Detect which cell encompasses the target text, then output its (x, y) center coordinate. 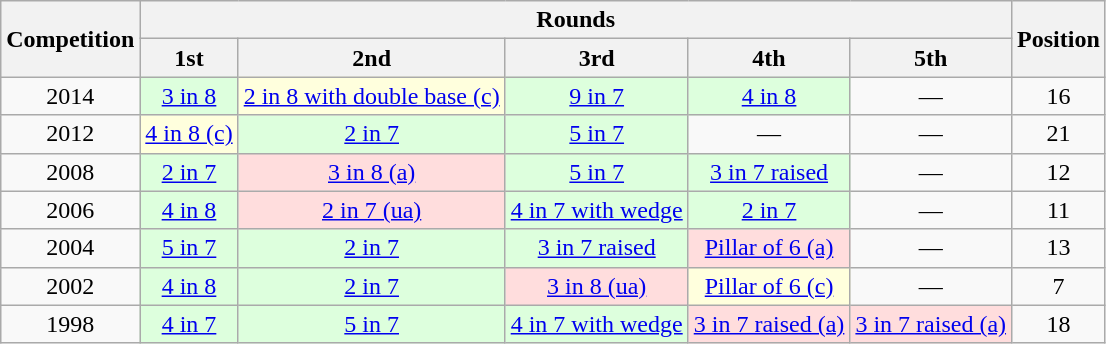
2 in 8 with double base (c) (372, 96)
Rounds (576, 20)
1st (189, 58)
Pillar of 6 (a) (769, 248)
4th (769, 58)
16 (1059, 96)
2012 (70, 134)
2002 (70, 286)
2004 (70, 248)
3 in 8 (a) (372, 172)
12 (1059, 172)
11 (1059, 210)
4 in 8 (c) (189, 134)
2nd (372, 58)
3rd (596, 58)
Competition (70, 39)
7 (1059, 286)
3 in 8 (ua) (596, 286)
Pillar of 6 (c) (769, 286)
2008 (70, 172)
Position (1059, 39)
4 in 7 (189, 324)
2014 (70, 96)
2 in 7 (ua) (372, 210)
18 (1059, 324)
9 in 7 (596, 96)
5th (931, 58)
1998 (70, 324)
13 (1059, 248)
2006 (70, 210)
3 in 8 (189, 96)
21 (1059, 134)
